Provide the (X, Y) coordinate of the cell's center where the given text is located.  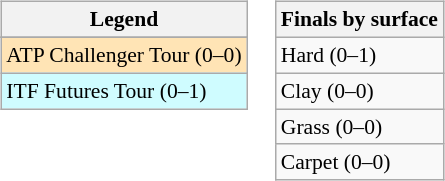
ATP Challenger Tour (0–0) (124, 55)
Carpet (0–0) (360, 162)
Hard (0–1) (360, 55)
Grass (0–0) (360, 127)
Clay (0–0) (360, 91)
Finals by surface (360, 20)
ITF Futures Tour (0–1) (124, 91)
Legend (124, 20)
